Extract the (x, y) coordinate from the center of the cell holding the provided text.  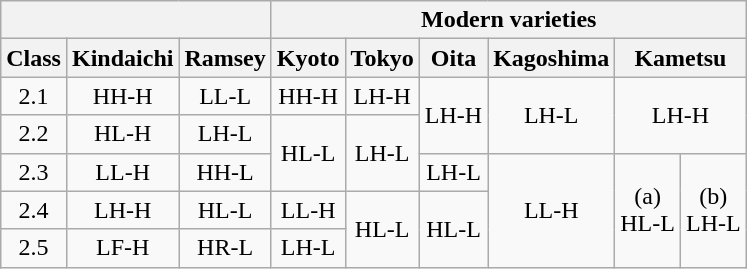
Kyoto (308, 58)
Tokyo (382, 58)
HR-L (225, 248)
(b)LH-L (713, 210)
Modern varieties (508, 20)
Ramsey (225, 58)
2.4 (34, 210)
Kametsu (680, 58)
Kagoshima (552, 58)
LL-L (225, 96)
Kindaichi (122, 58)
HL-H (122, 134)
2.2 (34, 134)
2.3 (34, 172)
Oita (453, 58)
2.5 (34, 248)
HH-L (225, 172)
LF-H (122, 248)
2.1 (34, 96)
Class (34, 58)
(a)HL-L (648, 210)
